Determine the [X, Y] coordinate at the center of the cell enclosing the given text.  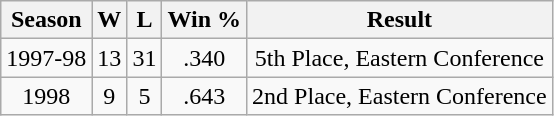
1997-98 [46, 58]
2nd Place, Eastern Conference [400, 96]
5th Place, Eastern Conference [400, 58]
13 [110, 58]
Season [46, 20]
.643 [204, 96]
W [110, 20]
5 [144, 96]
31 [144, 58]
L [144, 20]
9 [110, 96]
Result [400, 20]
.340 [204, 58]
Win % [204, 20]
1998 [46, 96]
